Extract the [x, y] coordinate from the center of the cell holding the provided text.  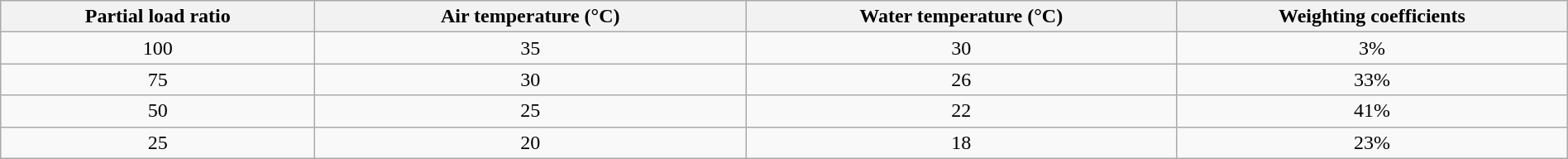
35 [531, 48]
Partial load ratio [158, 17]
75 [158, 79]
3% [1373, 48]
Water temperature (°C) [961, 17]
Air temperature (°C) [531, 17]
23% [1373, 142]
33% [1373, 79]
Weighting coefficients [1373, 17]
50 [158, 111]
26 [961, 79]
22 [961, 111]
18 [961, 142]
20 [531, 142]
100 [158, 48]
41% [1373, 111]
